Provide the [X, Y] coordinate of the cell's center where the given text is located.  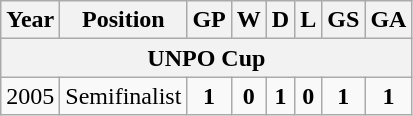
W [248, 20]
GS [344, 20]
Position [124, 20]
L [308, 20]
UNPO Cup [206, 58]
GA [388, 20]
Year [30, 20]
D [280, 20]
2005 [30, 96]
Semifinalist [124, 96]
GP [209, 20]
